Locate the cell with the specified text and output its [X, Y] center coordinate. 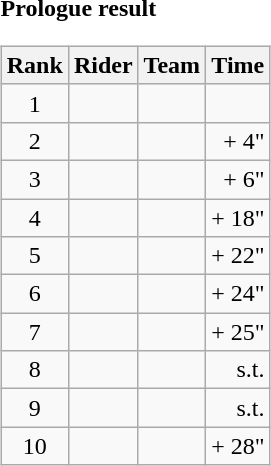
Rider [103, 65]
+ 6" [238, 179]
+ 28" [238, 446]
2 [34, 141]
6 [34, 294]
9 [34, 408]
4 [34, 217]
Time [238, 65]
+ 24" [238, 294]
+ 22" [238, 256]
+ 25" [238, 332]
7 [34, 332]
+ 4" [238, 141]
10 [34, 446]
1 [34, 103]
Team [172, 65]
8 [34, 370]
+ 18" [238, 217]
5 [34, 256]
3 [34, 179]
Rank [34, 65]
